Return the [X, Y] coordinate for the center point of the cell that contains the specified text.  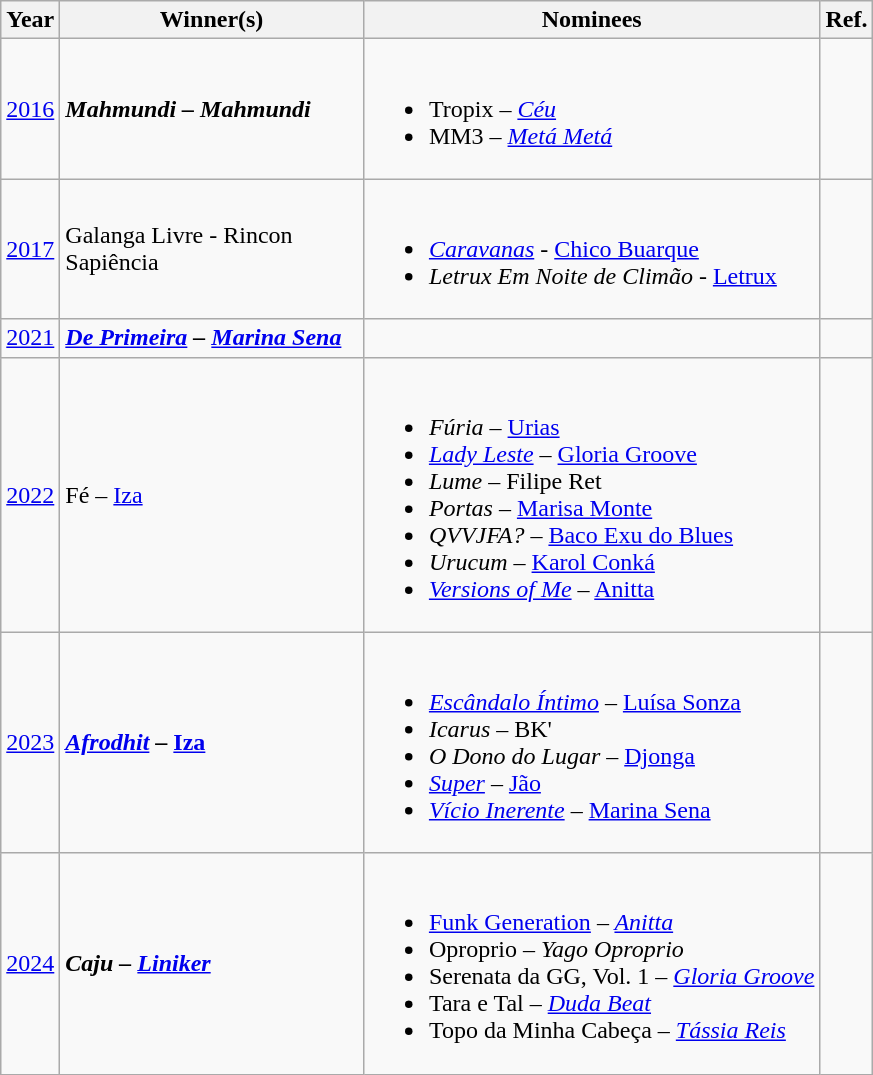
Fé – Iza [212, 494]
2021 [30, 338]
Escândalo Íntimo – Luísa SonzaIcarus – BK'O Dono do Lugar – DjongaSuper – JãoVício Inerente – Marina Sena [592, 742]
De Primeira – Marina Sena [212, 338]
2022 [30, 494]
Nominees [592, 20]
Ref. [846, 20]
Fúria – UriasLady Leste – Gloria GrooveLume – Filipe RetPortas – Marisa MonteQVVJFA? – Baco Exu do BluesUrucum – Karol ConkáVersions of Me – Anitta [592, 494]
Caravanas - Chico BuarqueLetrux Em Noite de Climão - Letrux [592, 249]
Winner(s) [212, 20]
Mahmundi – Mahmundi [212, 109]
2024 [30, 964]
2016 [30, 109]
Afrodhit – Iza [212, 742]
Year [30, 20]
Funk Generation – AnittaOproprio – Yago OproprioSerenata da GG, Vol. 1 – Gloria GrooveTara e Tal – Duda BeatTopo da Minha Cabeça – Tássia Reis [592, 964]
Caju – Liniker [212, 964]
2017 [30, 249]
Tropix – CéuMM3 – Metá Metá [592, 109]
2023 [30, 742]
Galanga Livre - Rincon Sapiência [212, 249]
